Return the (x, y) coordinate for the center point of the cell that contains the specified text.  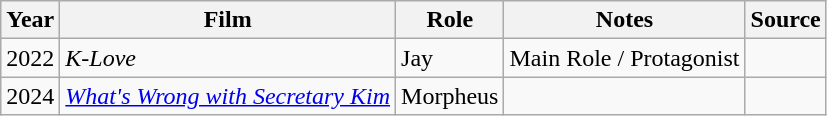
Film (228, 20)
Notes (624, 20)
Morpheus (450, 96)
What's Wrong with Secretary Kim (228, 96)
2024 (30, 96)
Main Role / Protagonist (624, 58)
Role (450, 20)
Jay (450, 58)
K-Love (228, 58)
2022 (30, 58)
Year (30, 20)
Source (786, 20)
